Return the (X, Y) coordinate for the center point of the cell that contains the specified text.  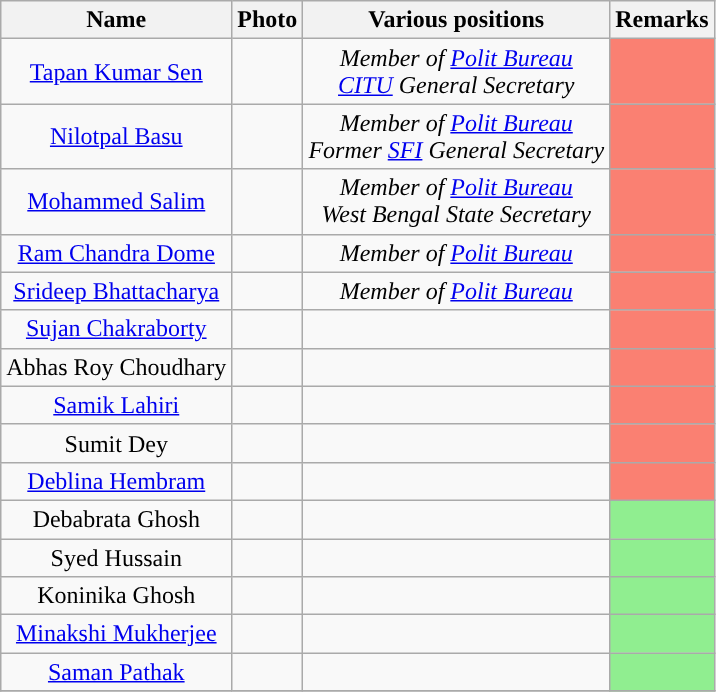
Syed Hussain (116, 557)
Srideep Bhattacharya (116, 291)
Tapan Kumar Sen (116, 72)
Samik Lahiri (116, 405)
Member of Polit BureauFormer SFI General Secretary (456, 136)
Ram Chandra Dome (116, 253)
Sujan Chakraborty (116, 329)
Debabrata Ghosh (116, 519)
Remarks (662, 20)
Member of Polit BureauWest Bengal State Secretary (456, 202)
Member of Polit Bureau CITU General Secretary (456, 72)
Deblina Hembram (116, 481)
Minakshi Mukherjee (116, 634)
Photo (268, 20)
Abhas Roy Choudhary (116, 367)
Saman Pathak (116, 672)
Name (116, 20)
Various positions (456, 20)
Sumit Dey (116, 443)
Nilotpal Basu (116, 136)
Koninika Ghosh (116, 596)
Mohammed Salim (116, 202)
